Detect which cell encompasses the target text, then output its [X, Y] center coordinate. 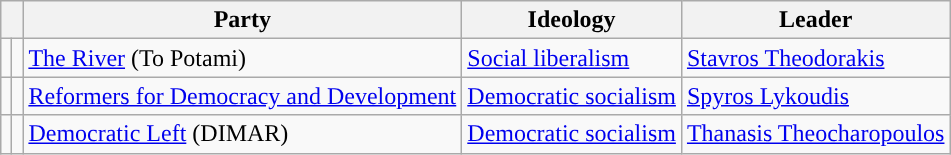
Stavros Theodorakis [816, 58]
Ideology [572, 20]
Reformers for Democracy and Development [242, 96]
Spyros Lykoudis [816, 96]
Social liberalism [572, 58]
Democratic Left (DIMAR) [242, 134]
The River (To Potami) [242, 58]
Leader [816, 20]
Party [242, 20]
Thanasis Theocharopoulos [816, 134]
